Output the (X, Y) coordinate of the center of the cell containing the given text.  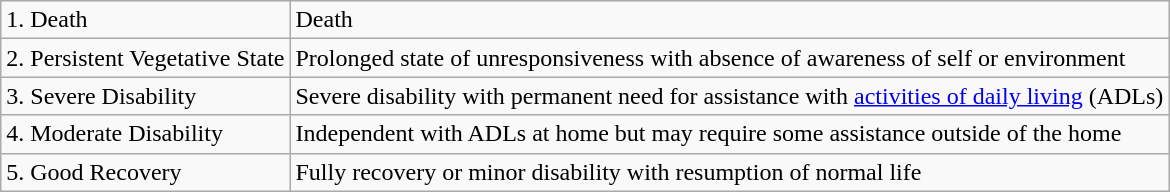
2. Persistent Vegetative State (146, 58)
Fully recovery or minor disability with resumption of normal life (730, 172)
4. Moderate Disability (146, 134)
5. Good Recovery (146, 172)
3. Severe Disability (146, 96)
Prolonged state of unresponsiveness with absence of awareness of self or environment (730, 58)
Death (730, 20)
Severe disability with permanent need for assistance with activities of daily living (ADLs) (730, 96)
Independent with ADLs at home but may require some assistance outside of the home (730, 134)
1. Death (146, 20)
